From the cell containing the given text, extract its center point as [x, y] coordinate. 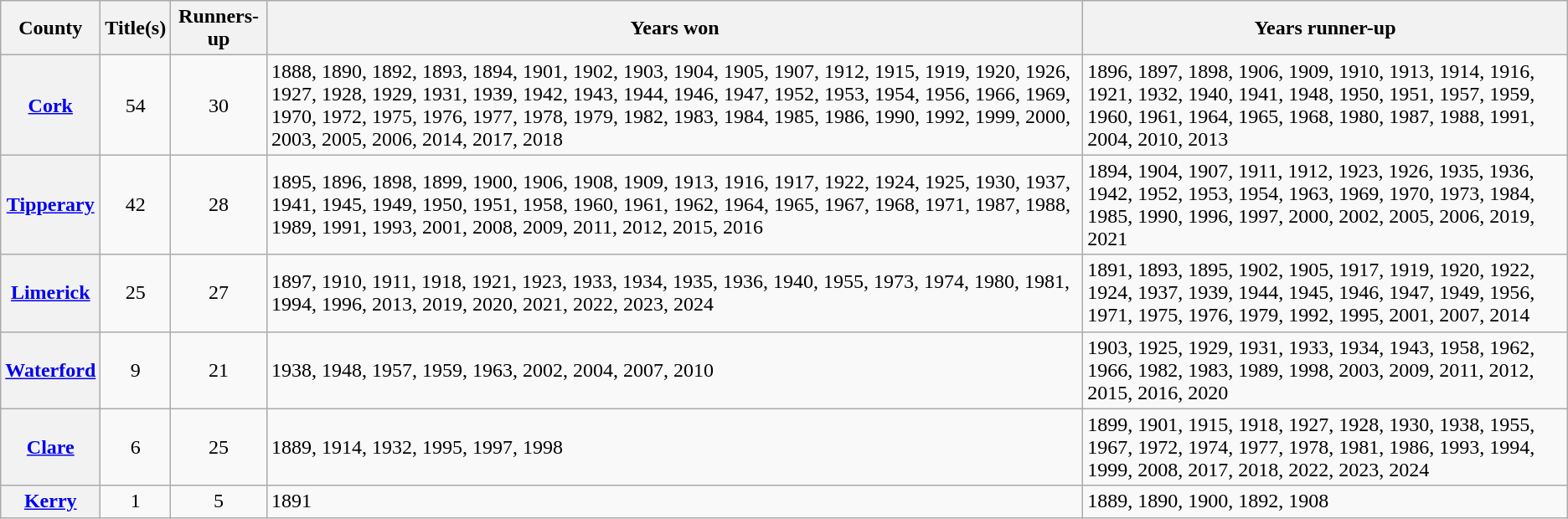
Title(s) [136, 28]
6 [136, 447]
Kerry [50, 501]
1897, 1910, 1911, 1918, 1921, 1923, 1933, 1934, 1935, 1936, 1940, 1955, 1973, 1974, 1980, 1981, 1994, 1996, 2013, 2019, 2020, 2021, 2022, 2023, 2024 [674, 293]
Years runner-up [1325, 28]
1889, 1890, 1900, 1892, 1908 [1325, 501]
County [50, 28]
Clare [50, 447]
1891 [674, 501]
1 [136, 501]
1889, 1914, 1932, 1995, 1997, 1998 [674, 447]
28 [219, 204]
1938, 1948, 1957, 1959, 1963, 2002, 2004, 2007, 2010 [674, 370]
27 [219, 293]
42 [136, 204]
Tipperary [50, 204]
Limerick [50, 293]
9 [136, 370]
1903, 1925, 1929, 1931, 1933, 1934, 1943, 1958, 1962, 1966, 1982, 1983, 1989, 1998, 2003, 2009, 2011, 2012, 2015, 2016, 2020 [1325, 370]
5 [219, 501]
54 [136, 105]
1899, 1901, 1915, 1918, 1927, 1928, 1930, 1938, 1955, 1967, 1972, 1974, 1977, 1978, 1981, 1986, 1993, 1994, 1999, 2008, 2017, 2018, 2022, 2023, 2024 [1325, 447]
Waterford [50, 370]
Cork [50, 105]
21 [219, 370]
Years won [674, 28]
Runners-up [219, 28]
30 [219, 105]
